Extract the [X, Y] coordinate from the center of the cell holding the provided text.  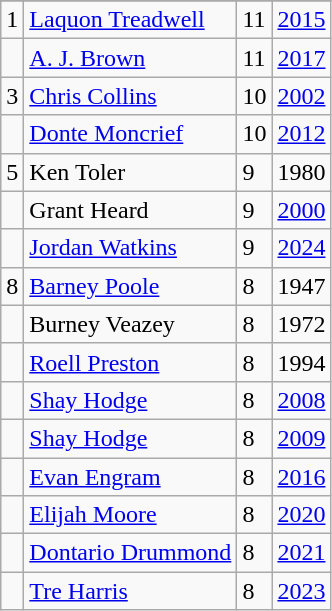
2015 [302, 20]
Laquon Treadwell [130, 20]
1947 [302, 286]
Tre Harris [130, 591]
2017 [302, 58]
2021 [302, 553]
2020 [302, 515]
2008 [302, 400]
Grant Heard [130, 210]
2012 [302, 134]
2016 [302, 477]
Elijah Moore [130, 515]
1980 [302, 172]
Roell Preston [130, 362]
5 [12, 172]
1994 [302, 362]
2002 [302, 96]
Dontario Drummond [130, 553]
2000 [302, 210]
Ken Toler [130, 172]
A. J. Brown [130, 58]
1972 [302, 324]
Evan Engram [130, 477]
Jordan Watkins [130, 248]
1 [12, 20]
Donte Moncrief [130, 134]
Burney Veazey [130, 324]
Barney Poole [130, 286]
2023 [302, 591]
2009 [302, 438]
Chris Collins [130, 96]
3 [12, 96]
2024 [302, 248]
